For the text-containing cell, return its midpoint in (X, Y) coordinate format. 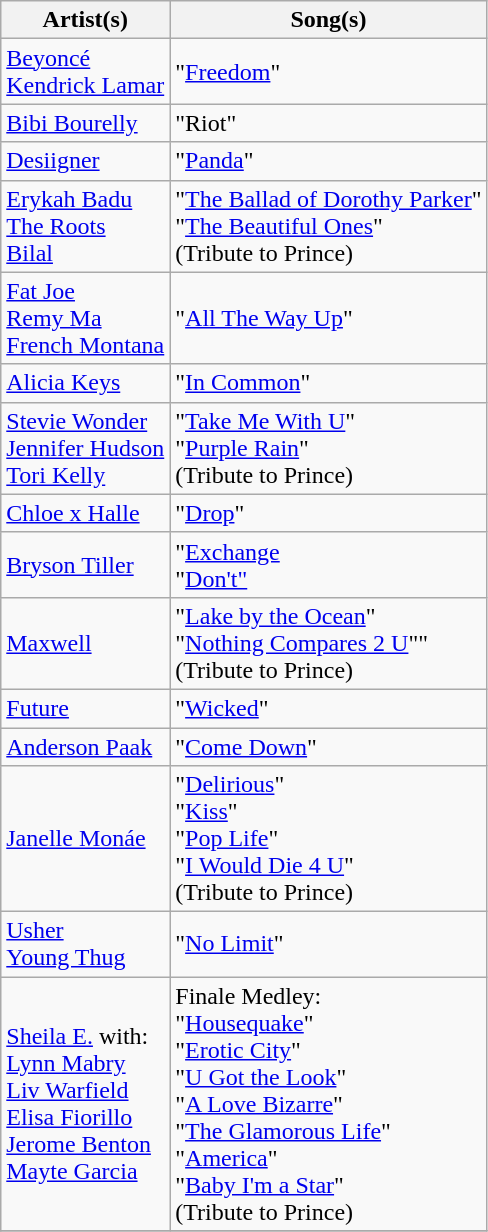
Chloe x Halle (86, 513)
Song(s) (328, 20)
Bibi Bourelly (86, 123)
"All The Way Up" (328, 318)
"Come Down" (328, 747)
"Wicked" (328, 708)
Janelle Monáe (86, 839)
Erykah BaduThe RootsBilal (86, 226)
Desiigner (86, 161)
BeyoncéKendrick Lamar (86, 72)
Stevie WonderJennifer HudsonTori Kelly (86, 448)
"Delirious""Kiss""Pop Life""I Would Die 4 U"(Tribute to Prince) (328, 839)
Finale Medley:"Housequake""Erotic City""U Got the Look""A Love Bizarre""The Glamorous Life""America""Baby I'm a Star"(Tribute to Prince) (328, 1104)
"Riot" (328, 123)
"Panda" (328, 161)
Artist(s) (86, 20)
"Exchange"Don't" (328, 564)
Anderson Paak (86, 747)
Fat JoeRemy MaFrench Montana (86, 318)
"Lake by the Ocean""Nothing Compares 2 U""(Tribute to Prince) (328, 643)
Alicia Keys (86, 383)
"Freedom" (328, 72)
"Take Me With U""Purple Rain"(Tribute to Prince) (328, 448)
"Drop" (328, 513)
UsherYoung Thug (86, 944)
Future (86, 708)
"In Common" (328, 383)
"No Limit" (328, 944)
Sheila E. with:Lynn MabryLiv WarfieldElisa FiorilloJerome BentonMayte Garcia (86, 1104)
"The Ballad of Dorothy Parker""The Beautiful Ones"(Tribute to Prince) (328, 226)
Bryson Tiller (86, 564)
Maxwell (86, 643)
